Capture the cell that displays the provided text and extract its (x, y) central coordinate. 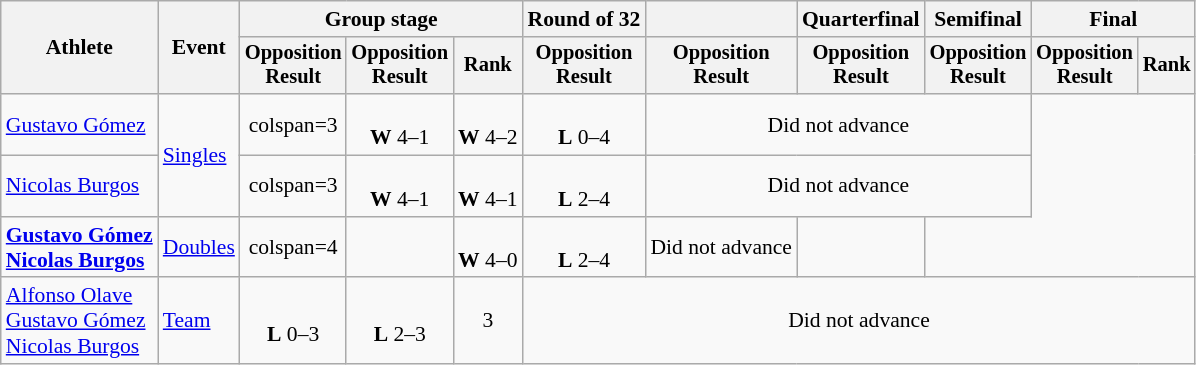
Doubles (199, 248)
Team (199, 322)
Quarterfinal (861, 19)
L 2–3 (400, 322)
Gustavo GómezNicolas Burgos (80, 248)
3 (488, 322)
Group stage (382, 19)
colspan=4 (294, 248)
W 4–0 (488, 248)
Alfonso OlaveGustavo GómezNicolas Burgos (80, 322)
L 0–4 (584, 124)
Event (199, 48)
Athlete (80, 48)
W 4–2 (488, 124)
L 0–3 (294, 322)
Gustavo Gómez (80, 124)
Round of 32 (584, 19)
Semifinal (978, 19)
Final (1113, 19)
Singles (199, 155)
Nicolas Burgos (80, 186)
